Output the (x, y) coordinate of the center of the cell containing the given text.  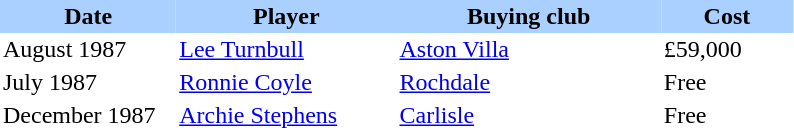
Player (286, 16)
August 1987 (88, 50)
Ronnie Coyle (286, 82)
£59,000 (727, 50)
Date (88, 16)
July 1987 (88, 82)
Lee Turnbull (286, 50)
Aston Villa (528, 50)
Free (727, 82)
Rochdale (528, 82)
Buying club (528, 16)
Cost (727, 16)
